For the text-containing cell, return its midpoint in [X, Y] coordinate format. 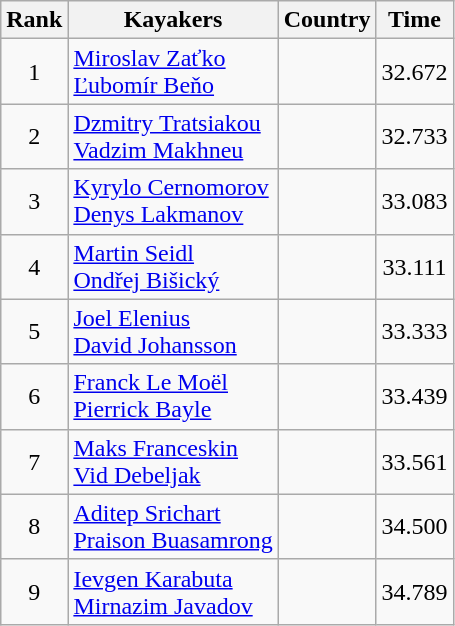
32.733 [414, 136]
33.111 [414, 266]
34.500 [414, 526]
Kayakers [173, 20]
33.439 [414, 396]
5 [34, 332]
Kyrylo CernomorovDenys Lakmanov [173, 202]
2 [34, 136]
Miroslav ZaťkoĽubomír Beňo [173, 72]
33.561 [414, 462]
Time [414, 20]
Aditep SrichartPraison Buasamrong [173, 526]
33.083 [414, 202]
34.789 [414, 592]
6 [34, 396]
3 [34, 202]
33.333 [414, 332]
32.672 [414, 72]
Dzmitry TratsiakouVadzim Makhneu [173, 136]
Country [327, 20]
8 [34, 526]
Ievgen KarabutaMirnazim Javadov [173, 592]
1 [34, 72]
7 [34, 462]
Maks FranceskinVid Debeljak [173, 462]
Franck Le MoëlPierrick Bayle [173, 396]
Joel EleniusDavid Johansson [173, 332]
9 [34, 592]
Martin SeidlOndřej Bišický [173, 266]
Rank [34, 20]
4 [34, 266]
